Identify which cell holds the provided text, then report its (x, y) central coordinate. 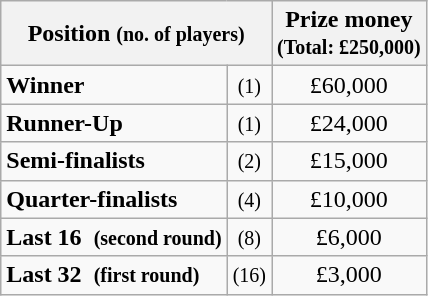
£24,000 (350, 123)
Runner-Up (114, 123)
(8) (249, 237)
Position (no. of players) (136, 34)
Semi-finalists (114, 161)
Last 16 (second round) (114, 237)
(2) (249, 161)
£3,000 (350, 275)
(16) (249, 275)
£15,000 (350, 161)
Winner (114, 85)
£10,000 (350, 199)
£6,000 (350, 237)
£60,000 (350, 85)
Quarter-finalists (114, 199)
Last 32 (first round) (114, 275)
Prize money(Total: £250,000) (350, 34)
(4) (249, 199)
